Scan for the cell matching the given text and deliver its (x, y) coordinate at center. 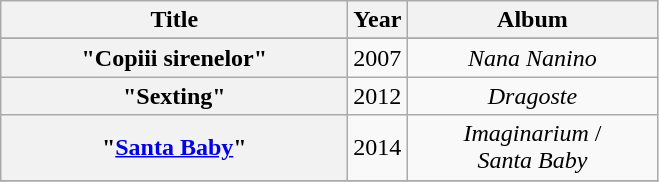
Imaginarium / Santa Baby (532, 148)
"Sexting" (174, 96)
Dragoste (532, 96)
2007 (378, 58)
"Santa Baby" (174, 148)
Year (378, 20)
Title (174, 20)
"Copiii sirenelor" (174, 58)
2012 (378, 96)
Nana Nanino (532, 58)
2014 (378, 148)
Album (532, 20)
